Return [X, Y] of the center of cell containing provided text 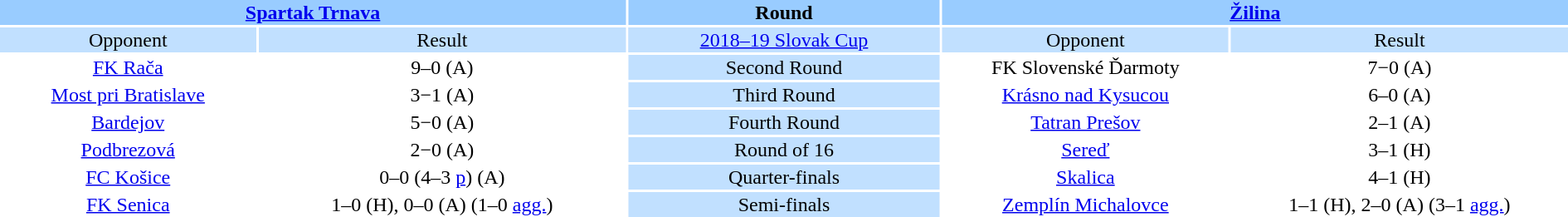
Round of 16 [784, 150]
5−0 (A) [441, 122]
FK Rača [128, 67]
4–1 (H) [1400, 177]
Quarter-finals [784, 177]
2−0 (A) [441, 150]
Skalica [1085, 177]
Fourth Round [784, 122]
1–0 (H), 0–0 (A) (1–0 agg.) [441, 205]
Second Round [784, 67]
Podbrezová [128, 150]
FK Slovenské Ďarmoty [1085, 67]
Tatran Prešov [1085, 122]
Zemplín Michalovce [1085, 205]
1–1 (H), 2–0 (A) (3–1 agg.) [1400, 205]
Spartak Trnava [313, 12]
Semi-finals [784, 205]
FK Senica [128, 205]
3–1 (H) [1400, 150]
Bardejov [128, 122]
2–1 (A) [1400, 122]
Most pri Bratislave [128, 95]
FC Košice [128, 177]
Sereď [1085, 150]
3−1 (A) [441, 95]
Krásno nad Kysucou [1085, 95]
Round [784, 12]
9–0 (A) [441, 67]
Žilina [1255, 12]
Third Round [784, 95]
2018–19 Slovak Cup [784, 40]
6–0 (A) [1400, 95]
7−0 (A) [1400, 67]
0–0 (4–3 p) (A) [441, 177]
